Scan for the cell matching the given text and deliver its [X, Y] coordinate at center. 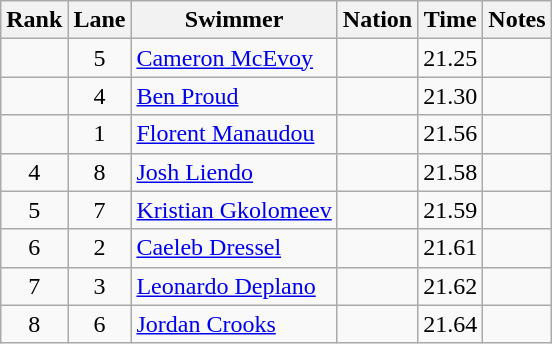
Josh Liendo [234, 172]
21.25 [450, 58]
21.64 [450, 324]
2 [100, 248]
21.58 [450, 172]
21.62 [450, 286]
Ben Proud [234, 96]
Florent Manaudou [234, 134]
1 [100, 134]
21.56 [450, 134]
Nation [377, 20]
21.61 [450, 248]
Time [450, 20]
Cameron McEvoy [234, 58]
Jordan Crooks [234, 324]
21.30 [450, 96]
Rank [34, 20]
Swimmer [234, 20]
3 [100, 286]
Lane [100, 20]
Kristian Gkolomeev [234, 210]
Caeleb Dressel [234, 248]
Notes [517, 20]
Leonardo Deplano [234, 286]
21.59 [450, 210]
